Find where the given text appears and provide that cell's center as (x, y) coordinate. 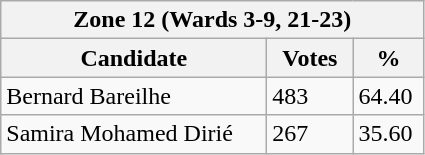
Candidate (134, 58)
Samira Mohamed Dirié (134, 134)
Bernard Bareilhe (134, 96)
Zone 12 (Wards 3-9, 21-23) (212, 20)
% (388, 58)
483 (310, 96)
267 (310, 134)
35.60 (388, 134)
64.40 (388, 96)
Votes (310, 58)
